For the text-containing cell, return its midpoint in [X, Y] coordinate format. 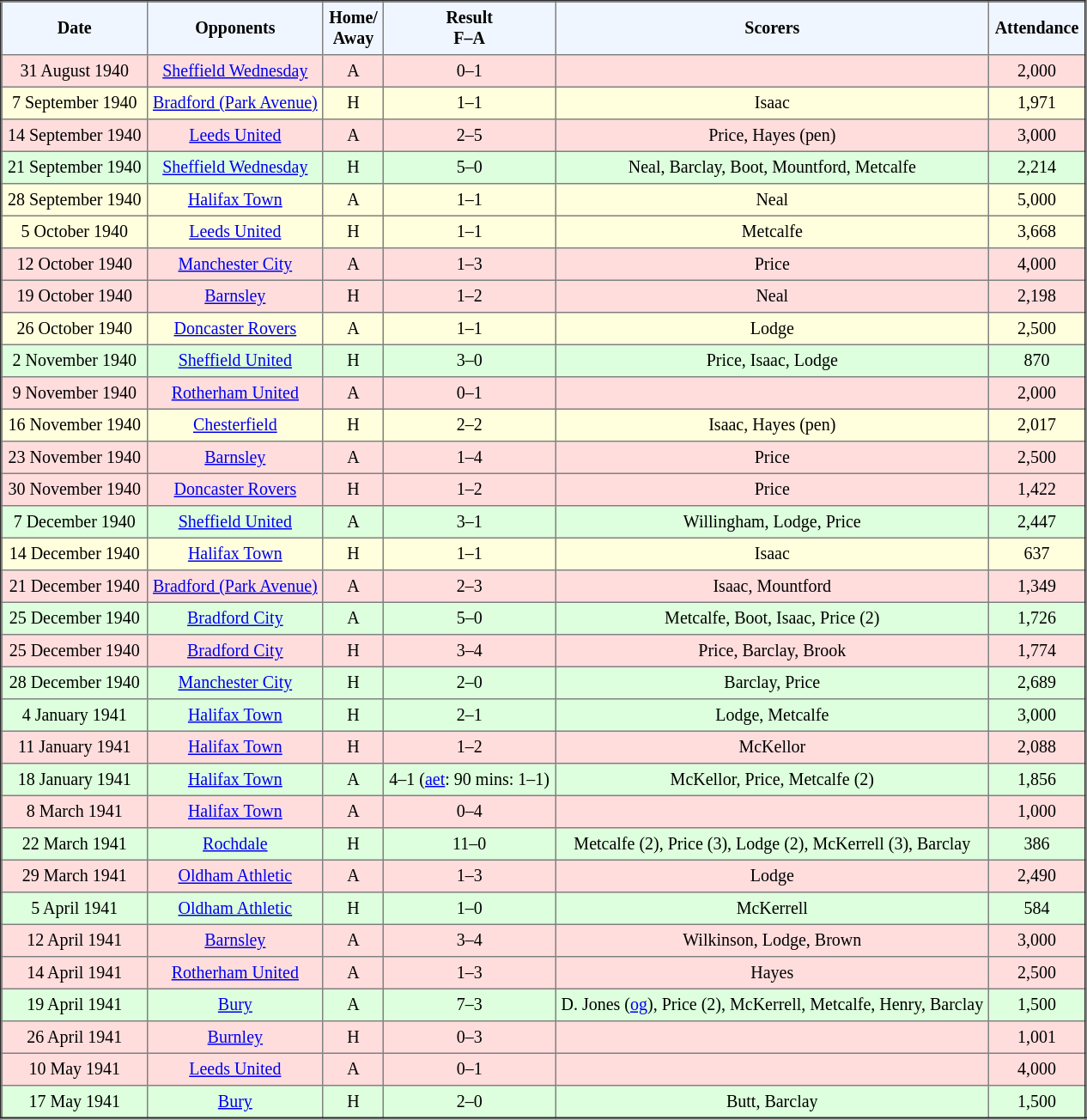
3–1 [470, 522]
3,668 [1037, 232]
7 December 1940 [75, 522]
2 November 1940 [75, 361]
Metcalfe [773, 232]
Rochdale [235, 844]
Home/Away [353, 28]
14 September 1940 [75, 136]
Willingham, Lodge, Price [773, 522]
2,214 [1037, 167]
19 April 1941 [75, 1005]
0–3 [470, 1038]
637 [1037, 554]
1,971 [1037, 103]
McKerrell [773, 909]
28 December 1940 [75, 683]
Butt, Barclay [773, 1102]
4 January 1941 [75, 715]
Lodge, Metcalfe [773, 715]
Scorers [773, 28]
21 September 1940 [75, 167]
2,689 [1037, 683]
0–4 [470, 812]
12 October 1940 [75, 265]
2,017 [1037, 425]
1,001 [1037, 1038]
1–4 [470, 458]
5 April 1941 [75, 909]
Isaac, Hayes (pen) [773, 425]
1,000 [1037, 812]
McKellor, Price, Metcalfe (2) [773, 780]
4–1 (aet: 90 mins: 1–1) [470, 780]
870 [1037, 361]
21 December 1940 [75, 587]
ResultF–A [470, 28]
2,447 [1037, 522]
28 September 1940 [75, 200]
1,856 [1037, 780]
1–0 [470, 909]
Barclay, Price [773, 683]
Price, Isaac, Lodge [773, 361]
12 April 1941 [75, 940]
Isaac, Mountford [773, 587]
2–5 [470, 136]
2–2 [470, 425]
1,726 [1037, 618]
8 March 1941 [75, 812]
26 October 1940 [75, 329]
Neal, Barclay, Boot, Mountford, Metcalfe [773, 167]
16 November 1940 [75, 425]
10 May 1941 [75, 1069]
Attendance [1037, 28]
30 November 1940 [75, 490]
Opponents [235, 28]
Price, Barclay, Brook [773, 651]
McKellor [773, 747]
7 September 1940 [75, 103]
2,490 [1037, 876]
11 January 1941 [75, 747]
Price, Hayes (pen) [773, 136]
1,774 [1037, 651]
Hayes [773, 973]
5,000 [1037, 200]
2–1 [470, 715]
31 August 1940 [75, 71]
22 March 1941 [75, 844]
14 April 1941 [75, 973]
9 November 1940 [75, 393]
17 May 1941 [75, 1102]
3–0 [470, 361]
Metcalfe, Boot, Isaac, Price (2) [773, 618]
5 October 1940 [75, 232]
11–0 [470, 844]
19 October 1940 [75, 296]
Wilkinson, Lodge, Brown [773, 940]
1,422 [1037, 490]
2,198 [1037, 296]
2,088 [1037, 747]
14 December 1940 [75, 554]
386 [1037, 844]
Burnley [235, 1038]
Metcalfe (2), Price (3), Lodge (2), McKerrell (3), Barclay [773, 844]
1,349 [1037, 587]
23 November 1940 [75, 458]
7–3 [470, 1005]
584 [1037, 909]
2–3 [470, 587]
26 April 1941 [75, 1038]
Date [75, 28]
29 March 1941 [75, 876]
D. Jones (og), Price (2), McKerrell, Metcalfe, Henry, Barclay [773, 1005]
Chesterfield [235, 425]
18 January 1941 [75, 780]
